For the text-containing cell, return its midpoint in (x, y) coordinate format. 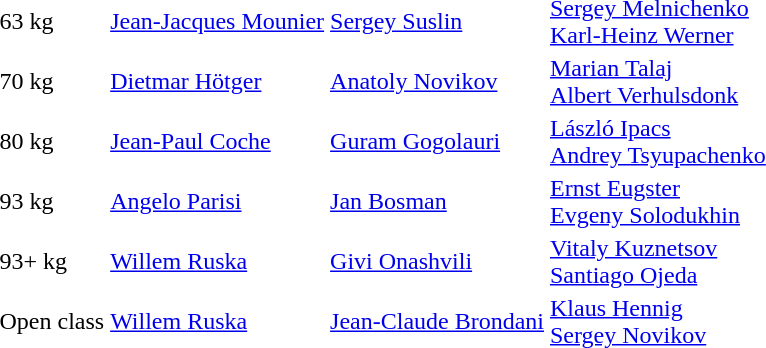
Jan Bosman (438, 202)
Dietmar Hötger (218, 82)
Willem Ruska (218, 262)
Guram Gogolauri (438, 142)
Jean-Paul Coche (218, 142)
Angelo Parisi (218, 202)
Anatoly Novikov (438, 82)
Givi Onashvili (438, 262)
